Output the [X, Y] coordinate of the center of the cell containing the given text.  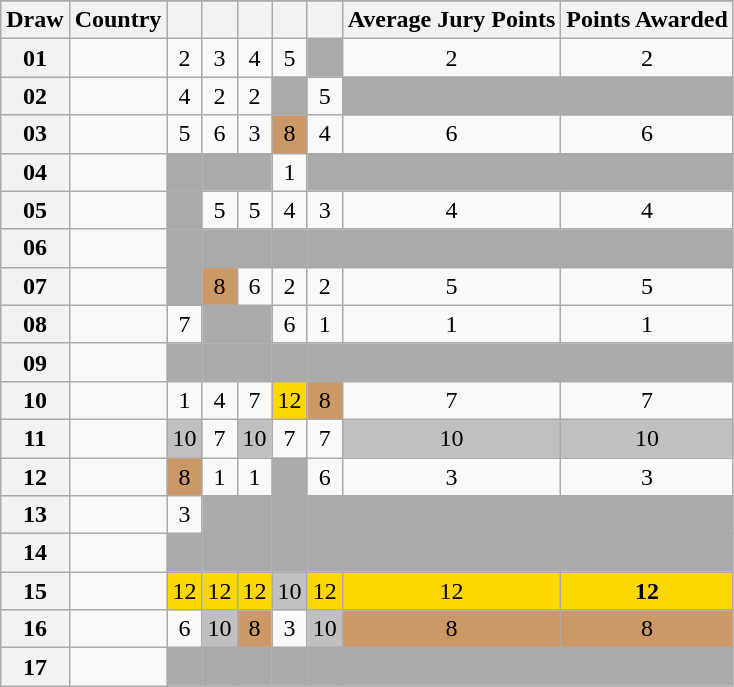
06 [35, 248]
07 [35, 286]
Average Jury Points [452, 20]
16 [35, 629]
Points Awarded [648, 20]
04 [35, 172]
13 [35, 515]
09 [35, 362]
17 [35, 667]
14 [35, 553]
03 [35, 134]
Draw [35, 20]
11 [35, 438]
01 [35, 58]
15 [35, 591]
02 [35, 96]
Country [118, 20]
05 [35, 210]
08 [35, 324]
